Output the [X, Y] coordinate of the center of the cell containing the given text.  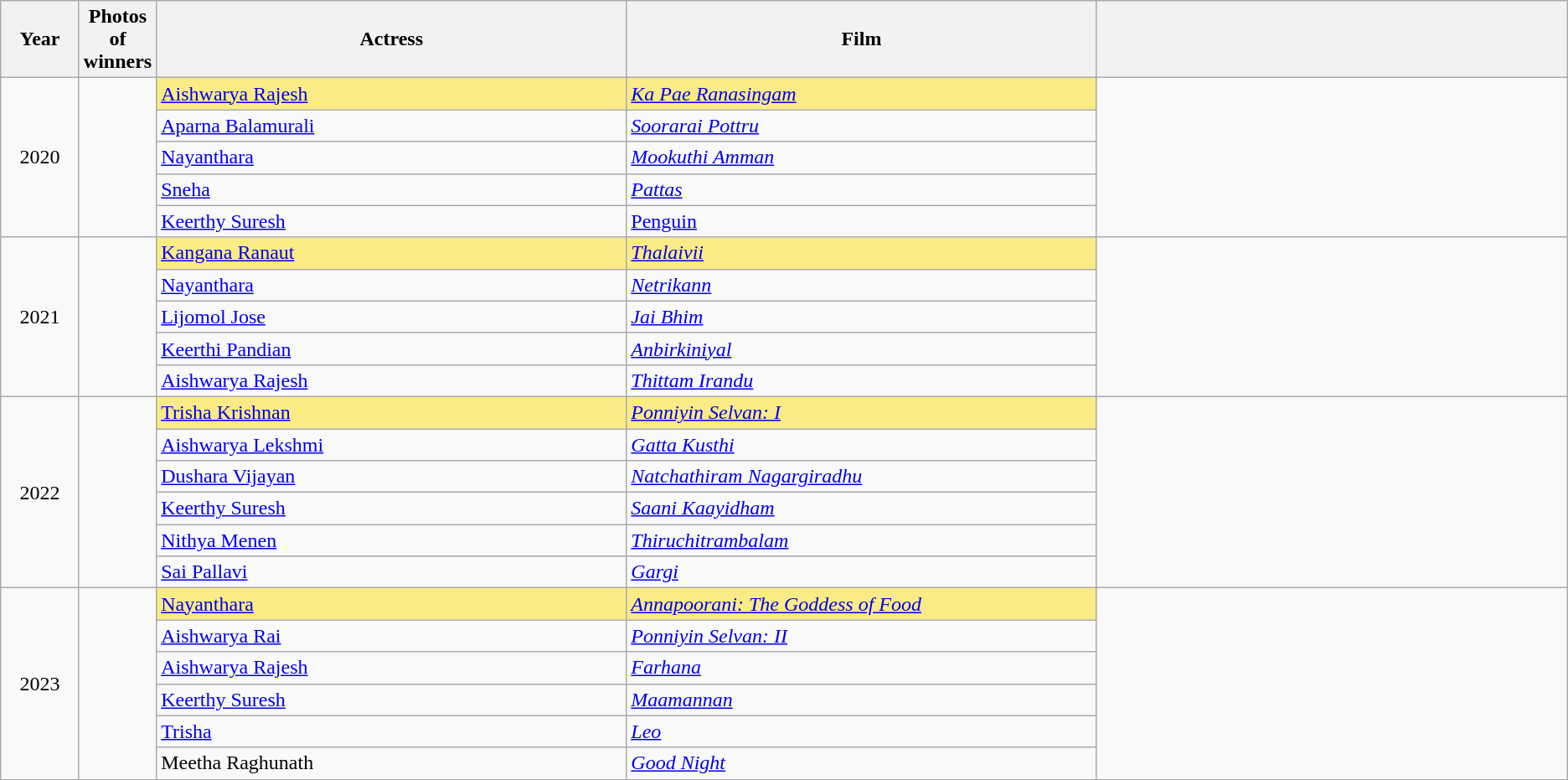
2021 [40, 317]
Nithya Menen [392, 540]
Netrikann [861, 285]
Farhana [861, 668]
Leo [861, 731]
Good Night [861, 763]
Aparna Balamurali [392, 126]
Anbirkiniyal [861, 349]
Maamannan [861, 700]
Pattas [861, 189]
Trisha [392, 731]
Ka Pae Ranasingam [861, 94]
Kangana Ranaut [392, 253]
Dushara Vijayan [392, 477]
Gatta Kusthi [861, 445]
Sai Pallavi [392, 572]
Photos of winners [117, 39]
Mookuthi Amman [861, 158]
Penguin [861, 221]
Meetha Raghunath [392, 763]
Soorarai Pottru [861, 126]
2023 [40, 684]
Film [861, 39]
Aishwarya Lekshmi [392, 445]
Year [40, 39]
Ponniyin Selvan: I [861, 412]
2022 [40, 492]
Thiruchitrambalam [861, 540]
Gargi [861, 572]
Lijomol Jose [392, 317]
Annapoorani: The Goddess of Food [861, 604]
Saani Kaayidham [861, 509]
Sneha [392, 189]
Ponniyin Selvan: II [861, 636]
Jai Bhim [861, 317]
Actress [392, 39]
Thittam Irandu [861, 380]
2020 [40, 158]
Thalaivii [861, 253]
Keerthi Pandian [392, 349]
Aishwarya Rai [392, 636]
Natchathiram Nagargiradhu [861, 477]
Trisha Krishnan [392, 412]
